Pinpoint the cell where the given text exists, returning its (x, y) midpoint coordinate. 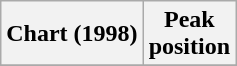
Chart (1998) (72, 34)
Peakposition (189, 34)
